Output the (x, y) coordinate of the center of the cell containing the given text.  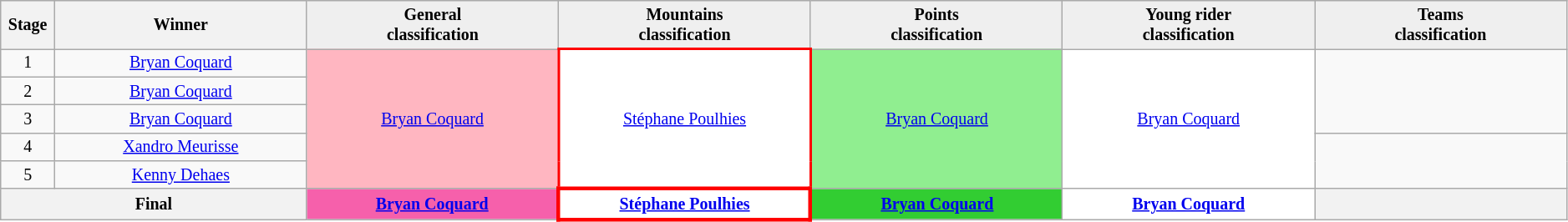
Kenny Dehaes (181, 175)
4 (28, 147)
Mountainsclassification (685, 25)
5 (28, 175)
Xandro Meurisse (181, 147)
2 (28, 92)
Stage (28, 25)
Generalclassification (433, 25)
Winner (181, 25)
Young riderclassification (1189, 25)
1 (28, 63)
3 (28, 119)
Teamsclassification (1441, 25)
Final (154, 204)
Pointsclassification (936, 25)
